Provide the [x, y] coordinate of the cell's center where the given text is located.  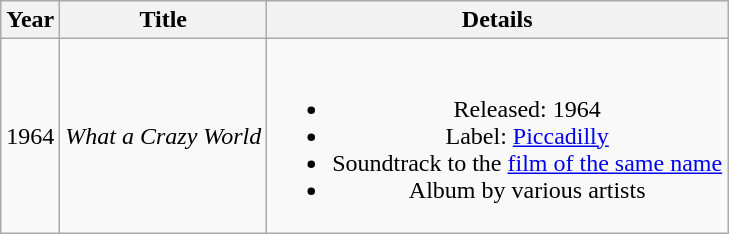
Title [164, 20]
Year [30, 20]
Released: 1964Label: PiccadillySoundtrack to the film of the same nameAlbum by various artists [498, 136]
Details [498, 20]
1964 [30, 136]
What a Crazy World [164, 136]
